Provide the (x, y) coordinate of the cell's center where the given text is located.  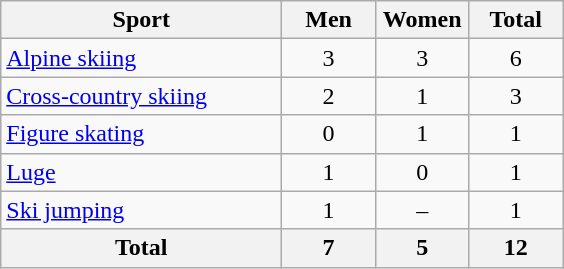
Men (329, 20)
Sport (142, 20)
Ski jumping (142, 210)
5 (422, 248)
– (422, 210)
Cross-country skiing (142, 96)
12 (516, 248)
7 (329, 248)
Luge (142, 172)
6 (516, 58)
Alpine skiing (142, 58)
Women (422, 20)
2 (329, 96)
Figure skating (142, 134)
